Find where the given text appears and provide that cell's center as [X, Y] coordinate. 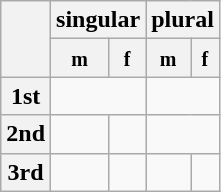
1st [26, 96]
singular [98, 20]
plural [183, 20]
3rd [26, 172]
2nd [26, 134]
